Scan for the cell matching the given text and deliver its (x, y) coordinate at center. 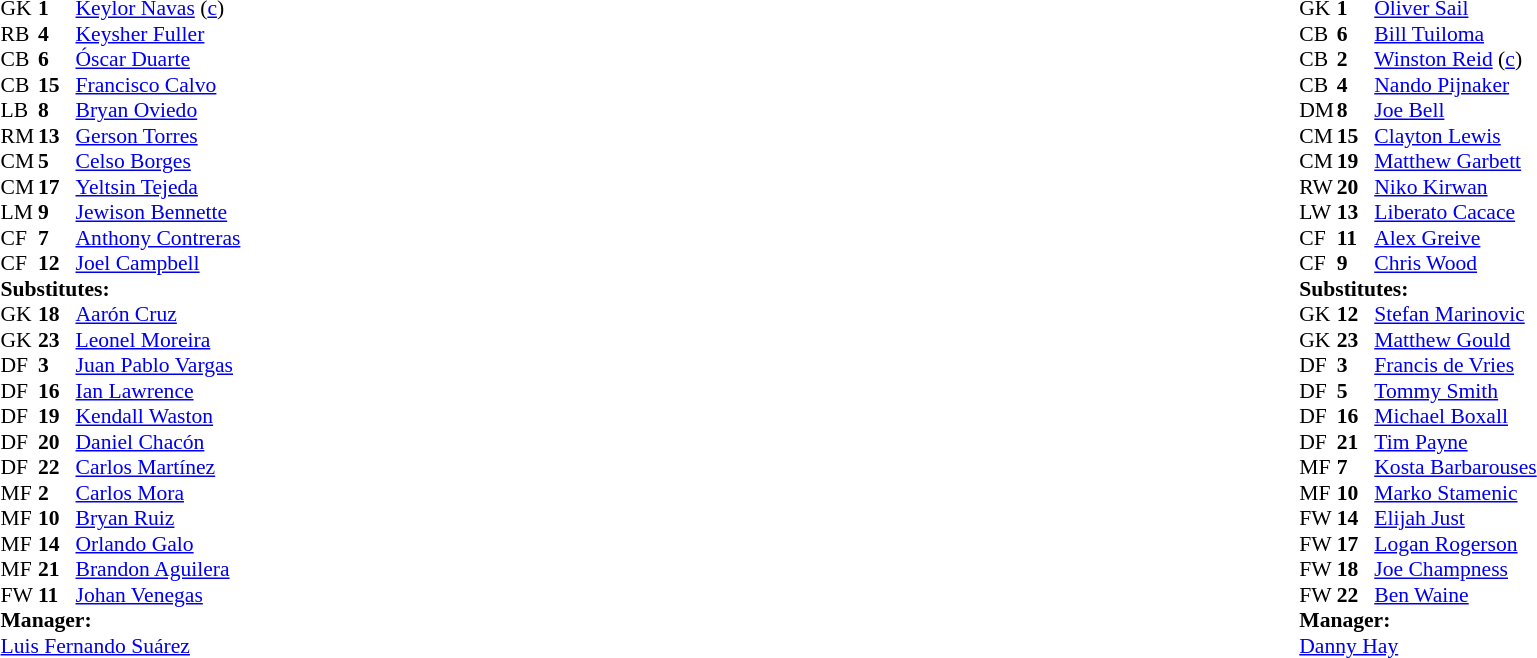
Niko Kirwan (1455, 187)
RM (19, 136)
Ben Waine (1455, 595)
Juan Pablo Vargas (158, 365)
Óscar Duarte (158, 59)
Carlos Martínez (158, 467)
Nando Pijnaker (1455, 85)
Marko Stamenic (1455, 493)
DM (1318, 111)
Tommy Smith (1455, 391)
Kendall Waston (158, 417)
Matthew Garbett (1455, 161)
Chris Wood (1455, 263)
RW (1318, 187)
Liberato Cacace (1455, 213)
Leonel Moreira (158, 340)
Michael Boxall (1455, 417)
Alex Greive (1455, 238)
Tim Payne (1455, 442)
Orlando Galo (158, 544)
Gerson Torres (158, 136)
Celso Borges (158, 161)
RB (19, 34)
Bryan Oviedo (158, 111)
Joel Campbell (158, 263)
Bryan Ruiz (158, 519)
Joe Champness (1455, 569)
Stefan Marinovic (1455, 315)
Elijah Just (1455, 519)
Brandon Aguilera (158, 569)
Johan Venegas (158, 595)
Bill Tuiloma (1455, 34)
Matthew Gould (1455, 340)
Jewison Bennette (158, 213)
LM (19, 213)
Yeltsin Tejeda (158, 187)
LB (19, 111)
Francisco Calvo (158, 85)
Daniel Chacón (158, 442)
Anthony Contreras (158, 238)
Aarón Cruz (158, 315)
Carlos Mora (158, 493)
LW (1318, 213)
Clayton Lewis (1455, 136)
Logan Rogerson (1455, 544)
Winston Reid (c) (1455, 59)
Joe Bell (1455, 111)
Francis de Vries (1455, 365)
Ian Lawrence (158, 391)
Kosta Barbarouses (1455, 467)
Keysher Fuller (158, 34)
